From the cell containing the given text, extract its center point as [X, Y] coordinate. 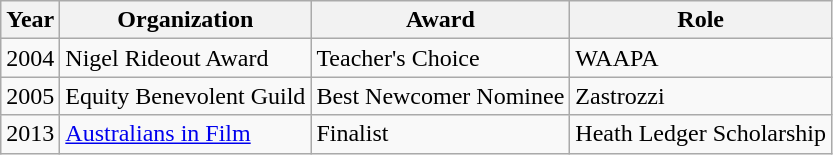
Year [30, 20]
Best Newcomer Nominee [440, 96]
Finalist [440, 134]
WAAPA [701, 58]
2004 [30, 58]
Award [440, 20]
Nigel Rideout Award [186, 58]
2005 [30, 96]
Teacher's Choice [440, 58]
Heath Ledger Scholarship [701, 134]
Role [701, 20]
2013 [30, 134]
Australians in Film [186, 134]
Zastrozzi [701, 96]
Organization [186, 20]
Equity Benevolent Guild [186, 96]
